For the text-containing cell, return its midpoint in [x, y] coordinate format. 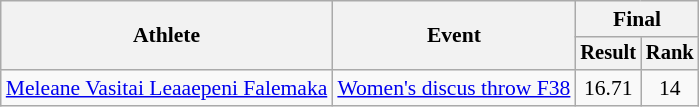
Event [454, 36]
Result [608, 54]
14 [670, 88]
16.71 [608, 88]
Rank [670, 54]
Final [636, 19]
Meleane Vasitai Leaaepeni Falemaka [167, 88]
Women's discus throw F38 [454, 88]
Athlete [167, 36]
